Determine the [x, y] coordinate at the center of the cell enclosing the given text.  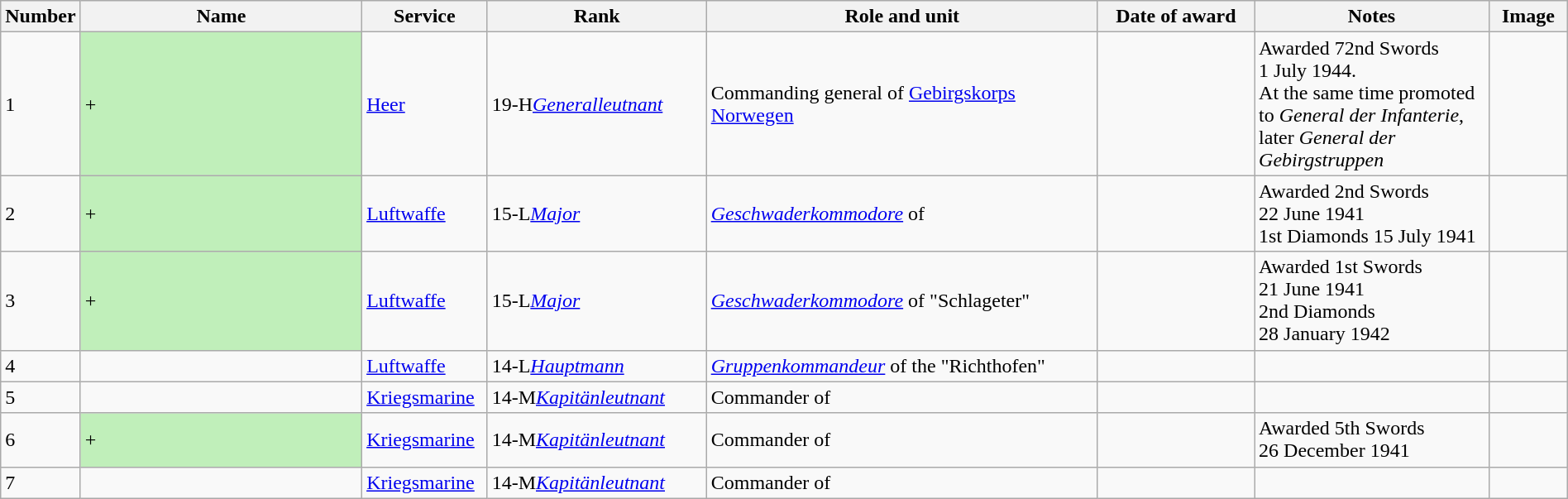
Awarded 5th Swords 26 December 1941 [1372, 440]
3 [41, 301]
Heer [425, 104]
Geschwaderkommodore of [901, 214]
Date of award [1176, 17]
Service [425, 17]
6 [41, 440]
5 [41, 397]
Awarded 2nd Swords 22 June 19411st Diamonds 15 July 1941 [1372, 214]
7 [41, 482]
Image [1528, 17]
Gruppenkommandeur of the "Richthofen" [901, 366]
Awarded 1st Swords 21 June 19412nd Diamonds 28 January 1942 [1372, 301]
4 [41, 366]
Role and unit [901, 17]
Number [41, 17]
Geschwaderkommodore of "Schlageter" [901, 301]
Commanding general of Gebirgskorps Norwegen [901, 104]
2 [41, 214]
Notes [1372, 17]
19-HGeneralleutnant [597, 104]
14-LHauptmann [597, 366]
Name [221, 17]
1 [41, 104]
Rank [597, 17]
Awarded 72nd Swords 1 July 1944.At the same time promoted to General der Infanterie, later General der Gebirgstruppen [1372, 104]
